Return the (X, Y) coordinate for the center point of the cell that contains the specified text.  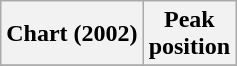
Peak position (189, 34)
Chart (2002) (72, 34)
